Scan for the cell matching the given text and deliver its (X, Y) coordinate at center. 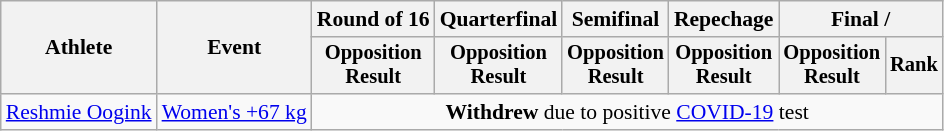
Withdrew due to positive COVID-19 test (628, 112)
Reshmie Oogink (79, 112)
Rank (914, 66)
Semifinal (616, 19)
Athlete (79, 48)
Final / (860, 19)
Round of 16 (374, 19)
Women's +67 kg (234, 112)
Event (234, 48)
Quarterfinal (499, 19)
Repechage (724, 19)
